Find where the given text appears and provide that cell's center as [x, y] coordinate. 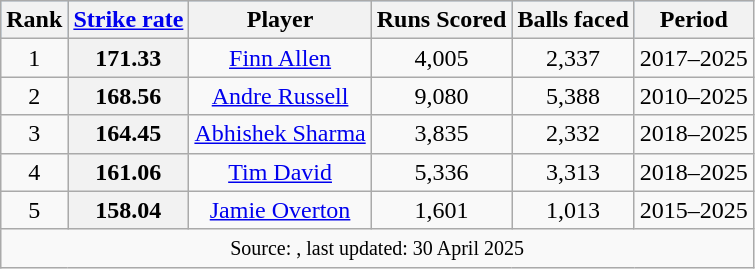
9,080 [442, 96]
Source: , last updated: 30 April 2025 [378, 248]
5,336 [442, 172]
164.45 [128, 134]
2,337 [573, 58]
5 [34, 210]
2015–2025 [694, 210]
1,013 [573, 210]
3 [34, 134]
Strike rate [128, 20]
4 [34, 172]
5,388 [573, 96]
3,835 [442, 134]
3,313 [573, 172]
2017–2025 [694, 58]
Tim David [280, 172]
Balls faced [573, 20]
158.04 [128, 210]
168.56 [128, 96]
1,601 [442, 210]
Abhishek Sharma [280, 134]
Player [280, 20]
Runs Scored [442, 20]
2 [34, 96]
161.06 [128, 172]
Period [694, 20]
4,005 [442, 58]
2,332 [573, 134]
Jamie Overton [280, 210]
1 [34, 58]
Finn Allen [280, 58]
Andre Russell [280, 96]
2010–2025 [694, 96]
171.33 [128, 58]
Rank [34, 20]
